Provide the (x, y) coordinate of the cell's center where the given text is located.  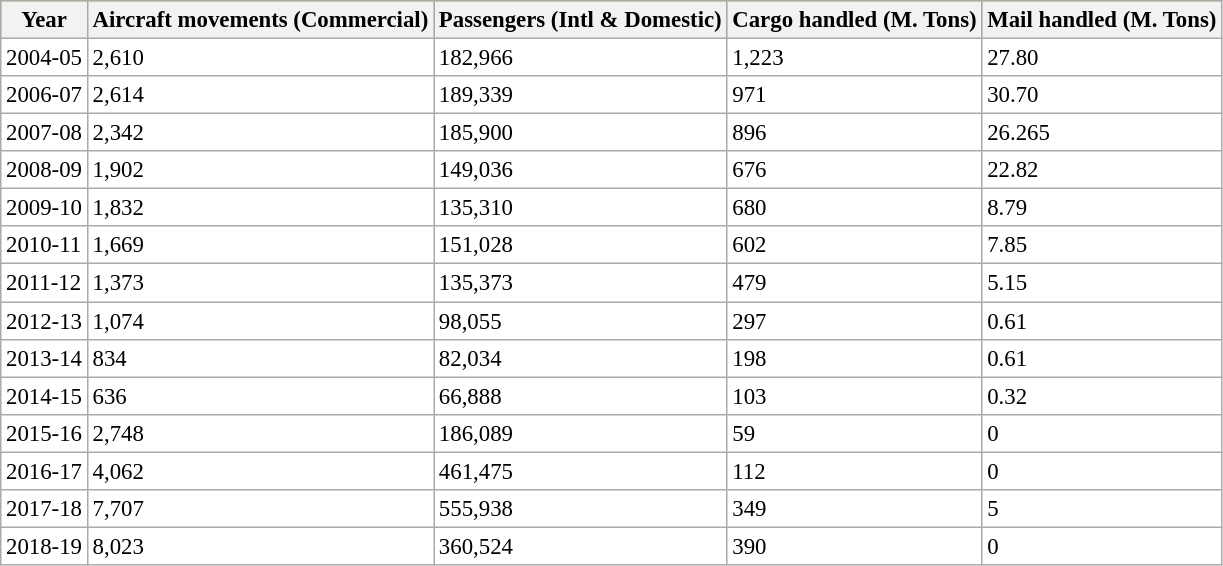
680 (854, 208)
0.32 (1102, 396)
59 (854, 433)
66,888 (580, 396)
189,339 (580, 95)
555,938 (580, 509)
Year (44, 20)
7.85 (1102, 245)
2,610 (260, 58)
2013-14 (44, 358)
602 (854, 245)
Mail handled (M. Tons) (1102, 20)
185,900 (580, 133)
349 (854, 509)
2015-16 (44, 433)
971 (854, 95)
2,748 (260, 433)
2006-07 (44, 95)
2011-12 (44, 283)
1,223 (854, 58)
2016-17 (44, 471)
149,036 (580, 170)
461,475 (580, 471)
182,966 (580, 58)
Passengers (Intl & Domestic) (580, 20)
8,023 (260, 546)
2014-15 (44, 396)
896 (854, 133)
479 (854, 283)
22.82 (1102, 170)
7,707 (260, 509)
4,062 (260, 471)
2009-10 (44, 208)
5 (1102, 509)
8.79 (1102, 208)
Aircraft movements (Commercial) (260, 20)
1,669 (260, 245)
2004-05 (44, 58)
2,342 (260, 133)
198 (854, 358)
2,614 (260, 95)
151,028 (580, 245)
135,373 (580, 283)
82,034 (580, 358)
98,055 (580, 321)
2010-11 (44, 245)
636 (260, 396)
1,074 (260, 321)
360,524 (580, 546)
297 (854, 321)
390 (854, 546)
1,373 (260, 283)
2012-13 (44, 321)
2018-19 (44, 546)
135,310 (580, 208)
103 (854, 396)
2008-09 (44, 170)
2007-08 (44, 133)
834 (260, 358)
1,832 (260, 208)
1,902 (260, 170)
186,089 (580, 433)
26.265 (1102, 133)
112 (854, 471)
676 (854, 170)
Cargo handled (M. Tons) (854, 20)
2017-18 (44, 509)
5.15 (1102, 283)
30.70 (1102, 95)
27.80 (1102, 58)
